Search for the cell housing the specified text and yield its [x, y] center coordinate. 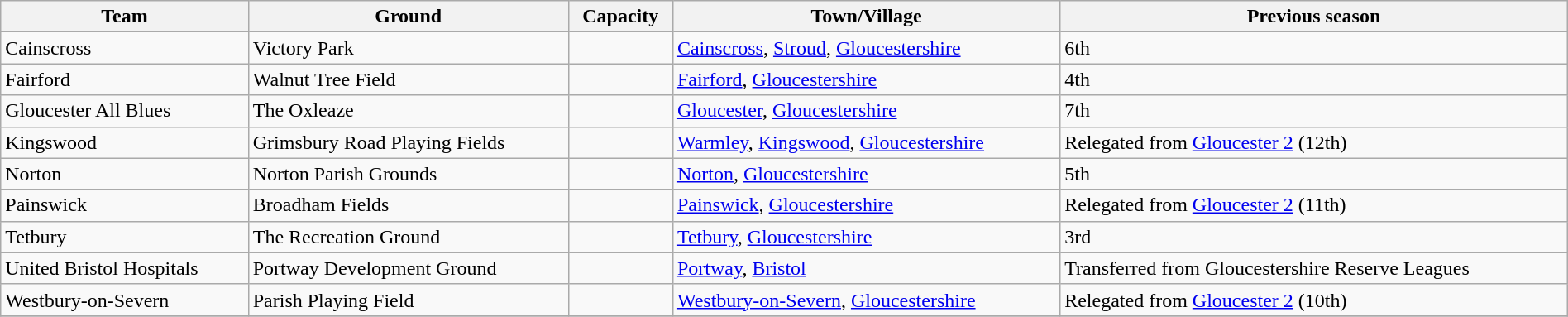
6th [1314, 48]
Tetbury, Gloucestershire [866, 237]
Painswick [124, 205]
Team [124, 17]
Gloucester All Blues [124, 111]
Relegated from Gloucester 2 (12th) [1314, 142]
7th [1314, 111]
Warmley, Kingswood, Gloucestershire [866, 142]
Westbury-on-Severn [124, 300]
Relegated from Gloucester 2 (11th) [1314, 205]
Kingswood [124, 142]
Portway Development Ground [409, 268]
Victory Park [409, 48]
Cainscross, Stroud, Gloucestershire [866, 48]
Fairford [124, 79]
Town/Village [866, 17]
Norton Parish Grounds [409, 174]
Fairford, Gloucestershire [866, 79]
United Bristol Hospitals [124, 268]
Transferred from Gloucestershire Reserve Leagues [1314, 268]
Capacity [620, 17]
Grimsbury Road Playing Fields [409, 142]
3rd [1314, 237]
5th [1314, 174]
Walnut Tree Field [409, 79]
Portway, Bristol [866, 268]
Norton, Gloucestershire [866, 174]
Gloucester, Gloucestershire [866, 111]
The Recreation Ground [409, 237]
Cainscross [124, 48]
Westbury-on-Severn, Gloucestershire [866, 300]
Relegated from Gloucester 2 (10th) [1314, 300]
Ground [409, 17]
Broadham Fields [409, 205]
Norton [124, 174]
4th [1314, 79]
The Oxleaze [409, 111]
Previous season [1314, 17]
Painswick, Gloucestershire [866, 205]
Parish Playing Field [409, 300]
Tetbury [124, 237]
